Capture the cell that displays the provided text and extract its (X, Y) central coordinate. 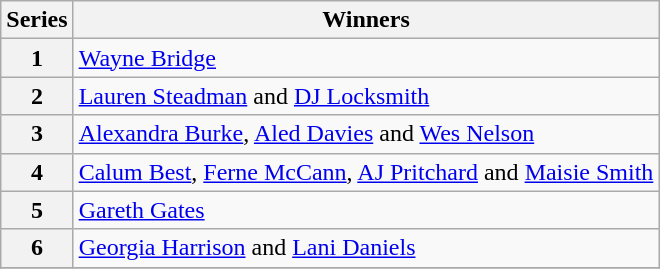
5 (37, 210)
Alexandra Burke, Aled Davies and Wes Nelson (366, 134)
4 (37, 172)
6 (37, 248)
Series (37, 20)
Lauren Steadman and DJ Locksmith (366, 96)
Gareth Gates (366, 210)
Wayne Bridge (366, 58)
Winners (366, 20)
Calum Best, Ferne McCann, AJ Pritchard and Maisie Smith (366, 172)
Georgia Harrison and Lani Daniels (366, 248)
2 (37, 96)
1 (37, 58)
3 (37, 134)
